Provide the (x, y) coordinate of the cell's center where the given text is located.  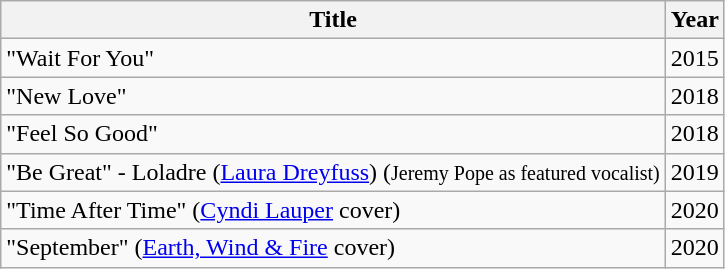
"Wait For You" (334, 58)
2015 (694, 58)
"New Love" (334, 96)
"Time After Time" (Cyndi Lauper cover) (334, 210)
Title (334, 20)
Year (694, 20)
2019 (694, 172)
"Feel So Good" (334, 134)
"September" (Earth, Wind & Fire cover) (334, 248)
"Be Great" - Loladre (Laura Dreyfuss) (Jeremy Pope as featured vocalist) (334, 172)
